Determine the [X, Y] coordinate at the center of the cell enclosing the given text.  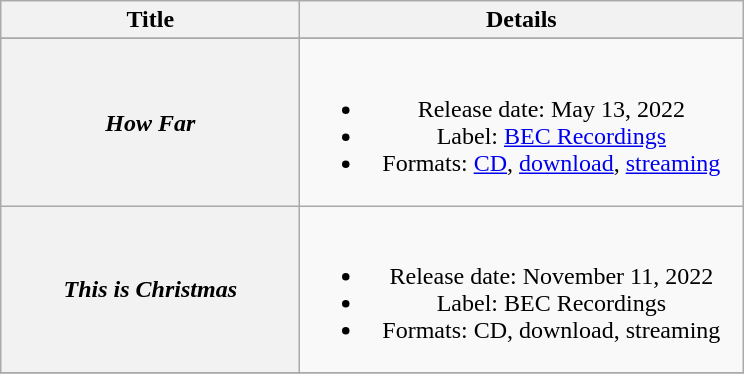
Release date: May 13, 2022Label: BEC RecordingsFormats: CD, download, streaming [522, 122]
Details [522, 20]
Title [150, 20]
Release date: November 11, 2022Label: BEC RecordingsFormats: CD, download, streaming [522, 290]
How Far [150, 122]
This is Christmas [150, 290]
